Return the (X, Y) coordinate for the center point of the cell that contains the specified text.  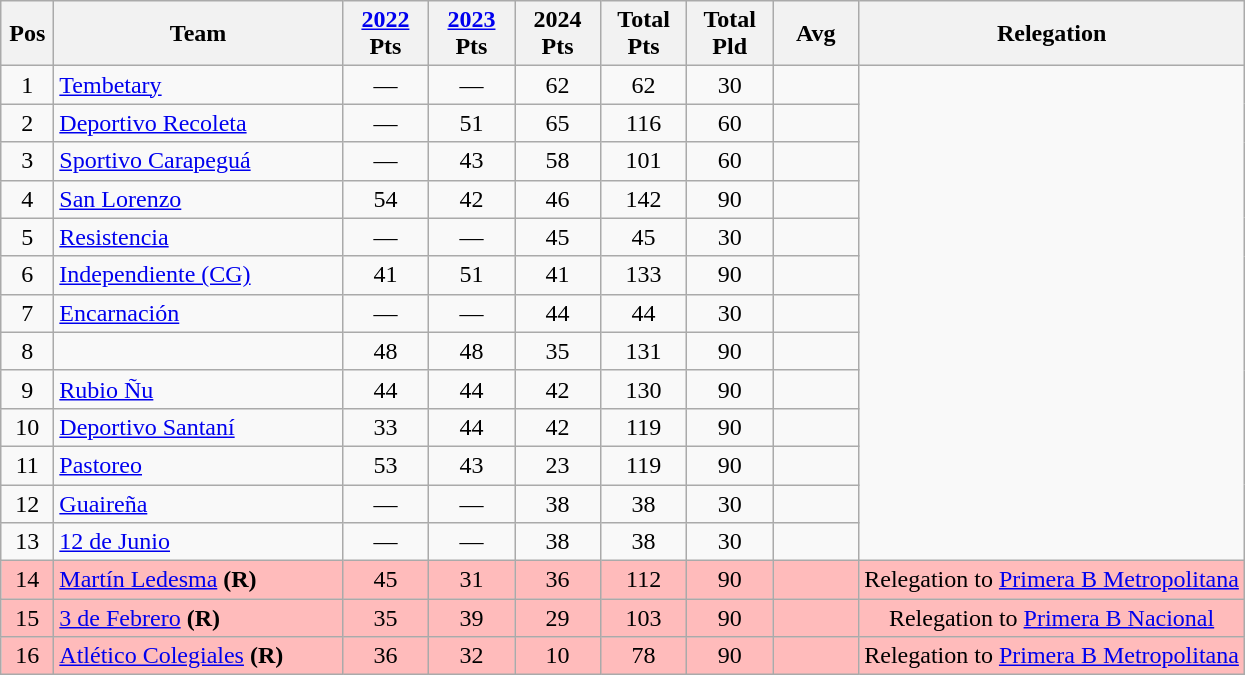
116 (644, 123)
Relegation (1052, 34)
58 (557, 161)
Resistencia (198, 237)
14 (28, 580)
33 (385, 427)
Team (198, 34)
65 (557, 123)
29 (557, 618)
13 (28, 542)
53 (385, 465)
15 (28, 618)
Guaireña (198, 503)
131 (644, 351)
3 de Febrero (R) (198, 618)
32 (471, 656)
130 (644, 389)
23 (557, 465)
39 (471, 618)
31 (471, 580)
133 (644, 275)
Martín Ledesma (R) (198, 580)
TotalPts (644, 34)
3 (28, 161)
Relegation to Primera B Nacional (1052, 618)
7 (28, 313)
142 (644, 199)
San Lorenzo (198, 199)
5 (28, 237)
1 (28, 85)
Rubio Ñu (198, 389)
78 (644, 656)
2 (28, 123)
8 (28, 351)
54 (385, 199)
16 (28, 656)
TotalPld (730, 34)
11 (28, 465)
Tembetary (198, 85)
112 (644, 580)
101 (644, 161)
Pos (28, 34)
2022Pts (385, 34)
Encarnación (198, 313)
Atlético Colegiales (R) (198, 656)
46 (557, 199)
Deportivo Recoleta (198, 123)
Avg (816, 34)
9 (28, 389)
4 (28, 199)
Independiente (CG) (198, 275)
2023Pts (471, 34)
2024Pts (557, 34)
12 de Junio (198, 542)
6 (28, 275)
12 (28, 503)
Pastoreo (198, 465)
103 (644, 618)
Sportivo Carapeguá (198, 161)
Deportivo Santaní (198, 427)
